Output the [X, Y] coordinate of the center of the cell containing the given text.  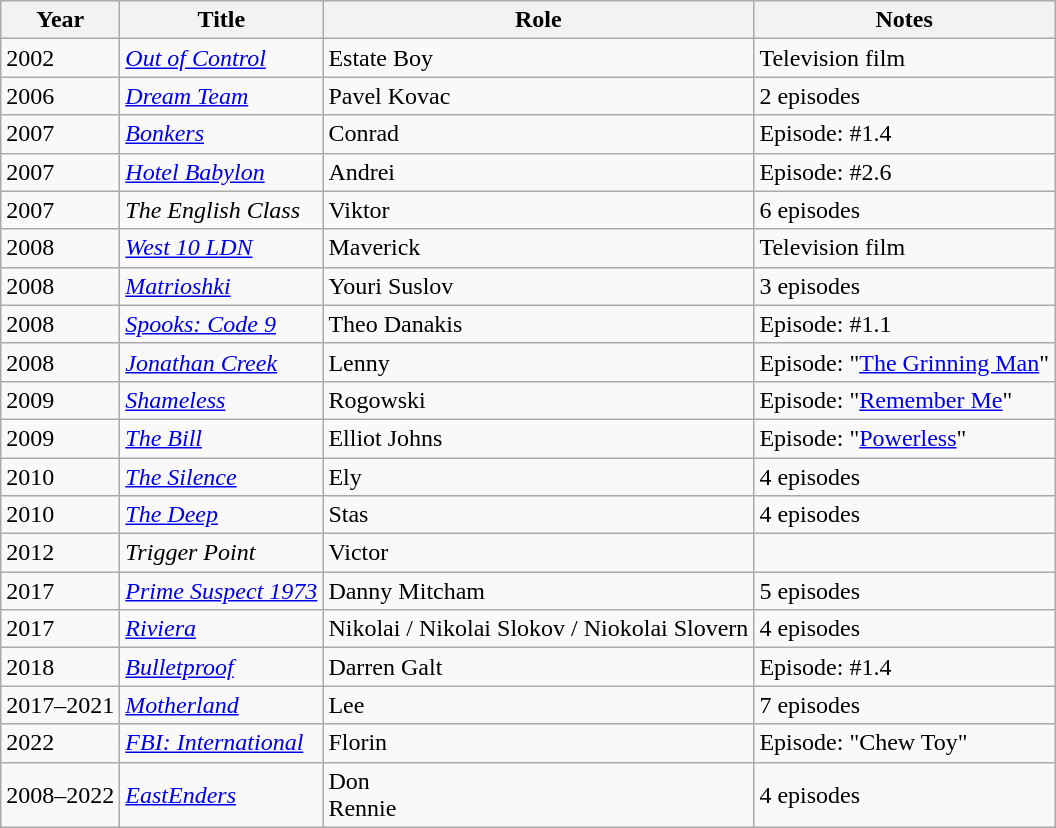
Episode: #2.6 [904, 172]
6 episodes [904, 210]
Bulletproof [222, 667]
Episode: "Chew Toy" [904, 743]
3 episodes [904, 286]
Hotel Babylon [222, 172]
Stas [538, 515]
Theo Danakis [538, 324]
2002 [60, 58]
2008–2022 [60, 794]
Trigger Point [222, 553]
Viktor [538, 210]
Spooks: Code 9 [222, 324]
Shameless [222, 400]
Lenny [538, 362]
2006 [60, 96]
The Silence [222, 477]
The Bill [222, 438]
Episode: "Powerless" [904, 438]
Episode: "Remember Me" [904, 400]
2017–2021 [60, 705]
Rogowski [538, 400]
The English Class [222, 210]
Ely [538, 477]
Youri Suslov [538, 286]
EastEnders [222, 794]
Pavel Kovac [538, 96]
Role [538, 20]
2 episodes [904, 96]
Maverick [538, 248]
2012 [60, 553]
Victor [538, 553]
Matrioshki [222, 286]
2022 [60, 743]
Danny Mitcham [538, 591]
Jonathan Creek [222, 362]
Florin [538, 743]
West 10 LDN [222, 248]
The Deep [222, 515]
Episode: "The Grinning Man" [904, 362]
DonRennie [538, 794]
Darren Galt [538, 667]
Estate Boy [538, 58]
Conrad [538, 134]
Motherland [222, 705]
Nikolai / Nikolai Slokov / Niokolai Slovern [538, 629]
Andrei [538, 172]
5 episodes [904, 591]
Elliot Johns [538, 438]
Title [222, 20]
Out of Control [222, 58]
Bonkers [222, 134]
Notes [904, 20]
Dream Team [222, 96]
2018 [60, 667]
Riviera [222, 629]
FBI: International [222, 743]
Episode: #1.1 [904, 324]
Year [60, 20]
Prime Suspect 1973 [222, 591]
Lee [538, 705]
7 episodes [904, 705]
